Capture the cell that displays the provided text and extract its (x, y) central coordinate. 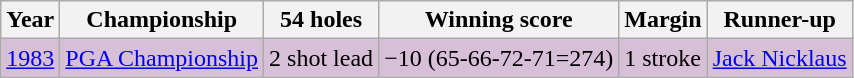
1983 (30, 58)
Runner-up (780, 20)
−10 (65-66-72-71=274) (499, 58)
Year (30, 20)
PGA Championship (162, 58)
Jack Nicklaus (780, 58)
Winning score (499, 20)
Margin (663, 20)
Championship (162, 20)
54 holes (322, 20)
1 stroke (663, 58)
2 shot lead (322, 58)
